Search for the cell housing the specified text and yield its (x, y) center coordinate. 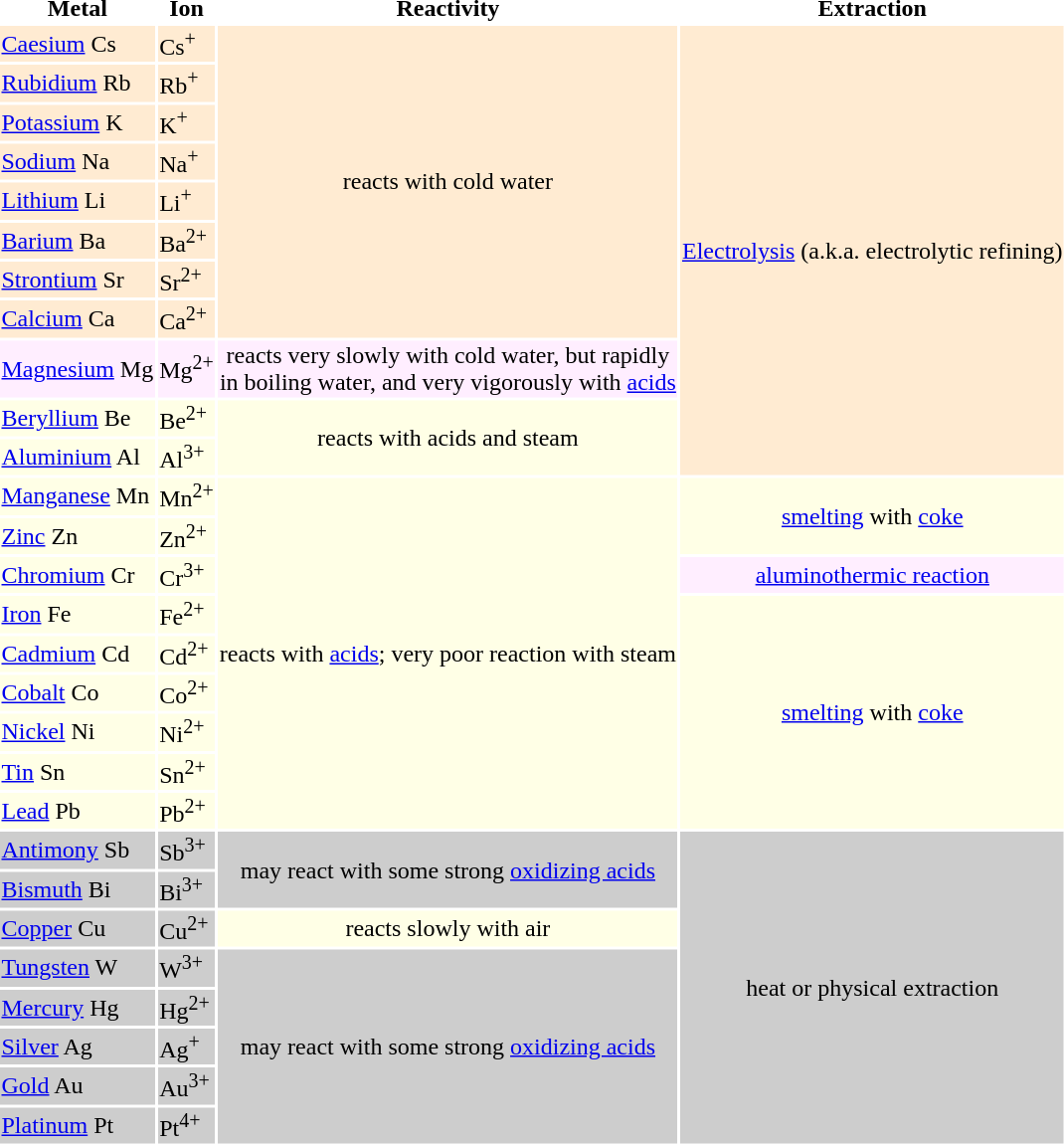
aluminothermic reaction (872, 575)
Hg2+ (187, 1007)
Co2+ (187, 692)
Zinc Zn (78, 535)
Ca2+ (187, 318)
Barium Ba (78, 240)
Potassium K (78, 122)
Copper Cu (78, 928)
Rubidium Rb (78, 83)
Iron Fe (78, 614)
Caesium Cs (78, 44)
Fe2+ (187, 614)
Electrolysis (a.k.a. electrolytic refining) (872, 251)
Sb3+ (187, 850)
Sn2+ (187, 771)
Beryllium Be (78, 418)
Sodium Na (78, 161)
Chromium Cr (78, 575)
Lead Pb (78, 811)
Strontium Sr (78, 280)
Cu2+ (187, 928)
Antimony Sb (78, 850)
Tungsten W (78, 968)
Nickel Ni (78, 732)
Mercury Hg (78, 1007)
Aluminium Al (78, 457)
Cs+ (187, 44)
Bi3+ (187, 889)
Pt4+ (187, 1125)
Cadmium Cd (78, 654)
Bismuth Bi (78, 889)
Li+ (187, 201)
Mn2+ (187, 496)
Al3+ (187, 457)
Ag+ (187, 1047)
Au3+ (187, 1085)
Tin Sn (78, 771)
reacts with acids; very poor reaction with steam (447, 654)
Lithium Li (78, 201)
Na+ (187, 161)
Ba2+ (187, 240)
reacts very slowly with cold water, but rapidlyin boiling water, and very vigorously with acids (447, 368)
W3+ (187, 968)
Cr3+ (187, 575)
reacts slowly with air (447, 928)
Manganese Mn (78, 496)
Mg2+ (187, 368)
Platinum Pt (78, 1125)
Be2+ (187, 418)
Cd2+ (187, 654)
Silver Ag (78, 1047)
reacts with cold water (447, 181)
reacts with acids and steam (447, 438)
K+ (187, 122)
Zn2+ (187, 535)
Magnesium Mg (78, 368)
heat or physical extraction (872, 987)
Ni2+ (187, 732)
Gold Au (78, 1085)
Cobalt Co (78, 692)
Calcium Ca (78, 318)
Rb+ (187, 83)
Sr2+ (187, 280)
Pb2+ (187, 811)
